Find where the given text appears and provide that cell's center as [X, Y] coordinate. 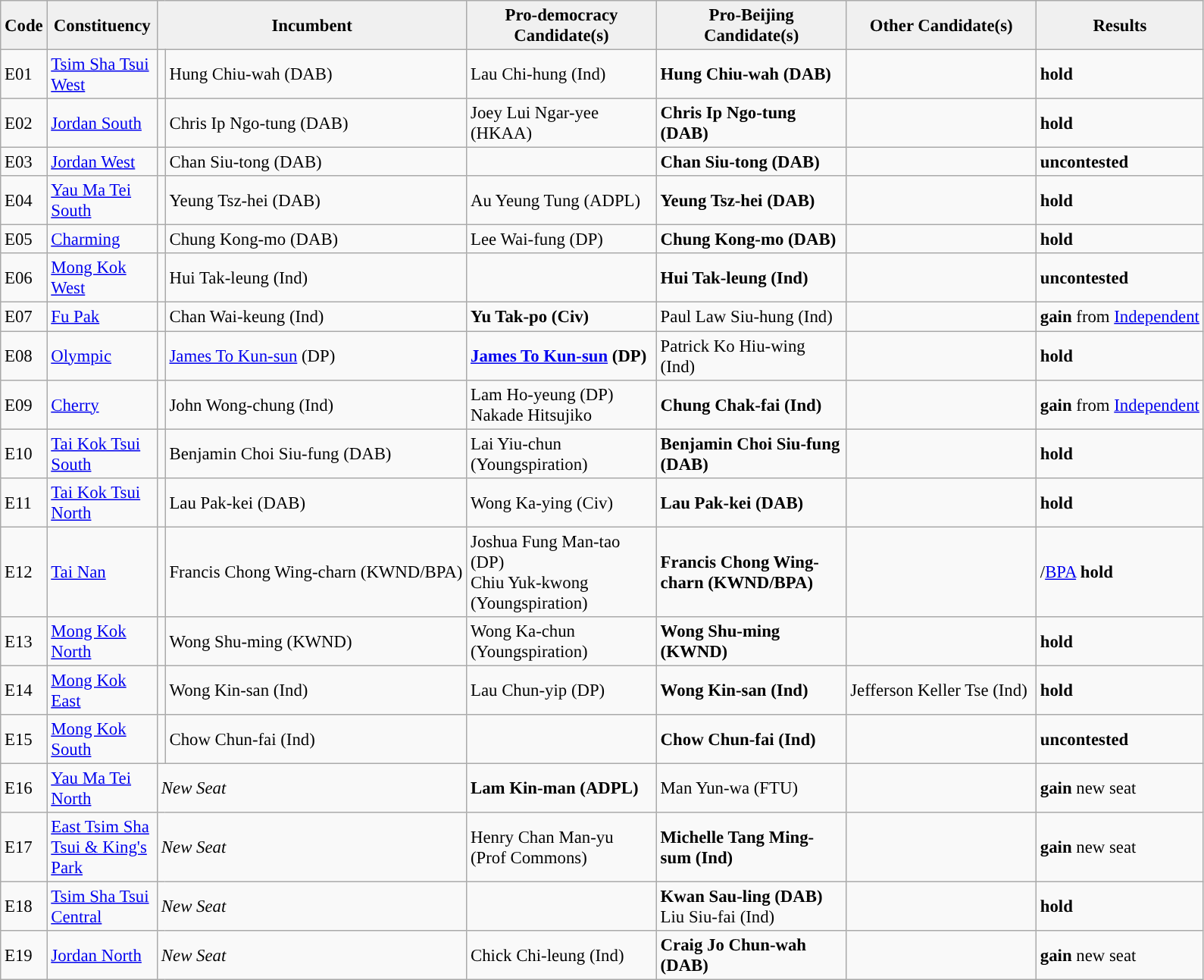
Chan Wai-keung (Ind) [316, 317]
Lau Chun-yip (DP) [562, 690]
Chick Chi-leung (Ind) [562, 955]
Code [24, 26]
Tsim Sha Tsui Central [102, 906]
Joey Lui Ngar-yee (HKAA) [562, 123]
E07 [24, 317]
Lee Wai-fung (DP) [562, 240]
Wong Ka-chun (Youngspiration) [562, 641]
E05 [24, 240]
Michelle Tang Ming-sum (Ind) [752, 847]
E13 [24, 641]
Results [1120, 26]
Patrick Ko Hiu-wing (Ind) [752, 356]
Other Candidate(s) [941, 26]
E02 [24, 123]
John Wong-chung (Ind) [316, 405]
Charming [102, 240]
Tai Nan [102, 571]
Jordan West [102, 162]
E11 [24, 502]
Jordan North [102, 955]
Kwan Sau-ling (DAB) Liu Siu-fai (Ind) [752, 906]
Joshua Fung Man-tao (DP)Chiu Yuk-kwong (Youngspiration) [562, 571]
Tsim Sha Tsui West [102, 74]
/BPA hold [1120, 571]
E06 [24, 277]
Mong Kok North [102, 641]
E19 [24, 955]
Craig Jo Chun-wah (DAB) [752, 955]
E09 [24, 405]
Mong Kok West [102, 277]
E16 [24, 788]
E12 [24, 571]
Constituency [102, 26]
Paul Law Siu-hung (Ind) [752, 317]
E04 [24, 200]
Pro-democracy Candidate(s) [562, 26]
Jordan South [102, 123]
Cherry [102, 405]
Lam Ho-yeung (DP)Nakade Hitsujiko [562, 405]
Jefferson Keller Tse (Ind) [941, 690]
East Tsim Sha Tsui & King's Park [102, 847]
E18 [24, 906]
Mong Kok South [102, 740]
Man Yun-wa (FTU) [752, 788]
Lam Kin-man (ADPL) [562, 788]
Fu Pak [102, 317]
Wong Ka-ying (Civ) [562, 502]
E01 [24, 74]
E03 [24, 162]
Tai Kok Tsui North [102, 502]
E15 [24, 740]
Pro-Beijing Candidate(s) [752, 26]
E17 [24, 847]
E10 [24, 453]
Tai Kok Tsui South [102, 453]
Yu Tak-po (Civ) [562, 317]
Yau Ma Tei North [102, 788]
Mong Kok East [102, 690]
Lai Yiu-chun (Youngspiration) [562, 453]
Lau Chi-hung (Ind) [562, 74]
Henry Chan Man-yu (Prof Commons) [562, 847]
E08 [24, 356]
Au Yeung Tung (ADPL) [562, 200]
Chung Chak-fai (Ind) [752, 405]
Incumbent [312, 26]
Yau Ma Tei South [102, 200]
Olympic [102, 356]
E14 [24, 690]
